Capture the cell that displays the provided text and extract its (X, Y) central coordinate. 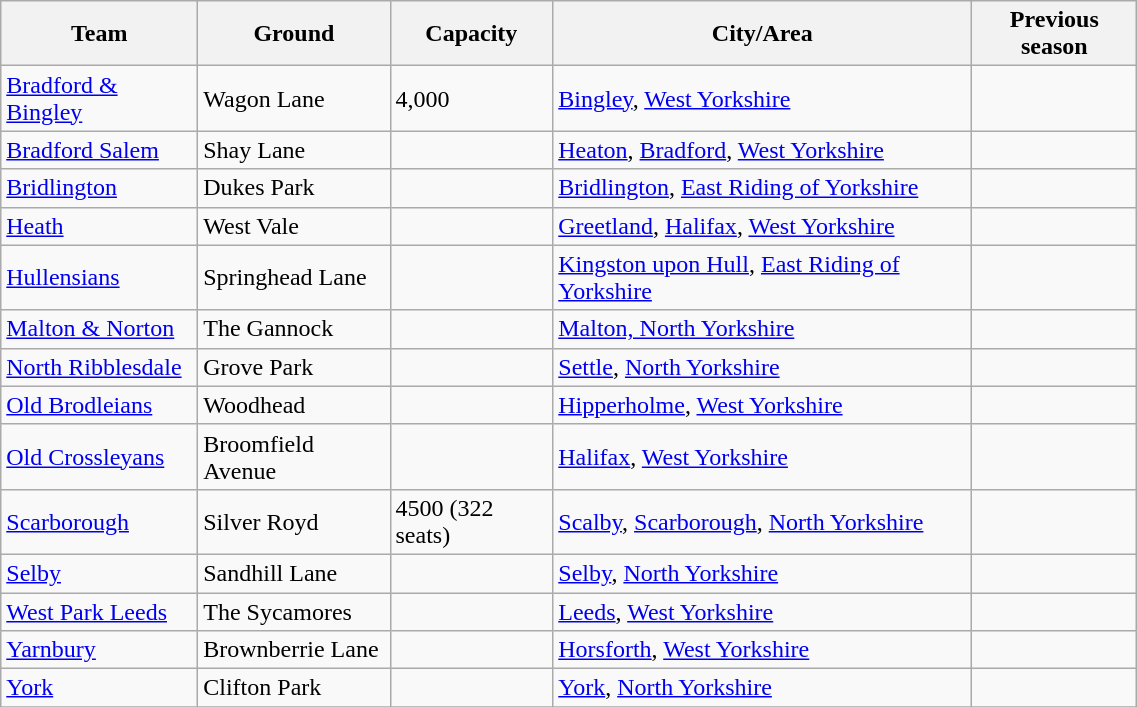
Grove Park (294, 367)
North Ribblesdale (100, 367)
Settle, North Yorkshire (762, 367)
York (100, 688)
Springhead Lane (294, 278)
West Park Leeds (100, 611)
Clifton Park (294, 688)
Scalby, Scarborough, North Yorkshire (762, 522)
Wagon Lane (294, 98)
Leeds, West Yorkshire (762, 611)
Greetland, Halifax, West Yorkshire (762, 226)
Bridlington (100, 188)
Selby, North Yorkshire (762, 573)
Bingley, West Yorkshire (762, 98)
Halifax, West Yorkshire (762, 456)
Woodhead (294, 405)
Team (100, 34)
Old Crossleyans (100, 456)
4500 (322 seats) (472, 522)
Brownberrie Lane (294, 650)
Old Brodleians (100, 405)
Heaton, Bradford, West Yorkshire (762, 150)
Kingston upon Hull, East Riding of Yorkshire (762, 278)
Bradford Salem (100, 150)
Shay Lane (294, 150)
Malton & Norton (100, 329)
4,000 (472, 98)
Malton, North Yorkshire (762, 329)
Ground (294, 34)
Sandhill Lane (294, 573)
Selby (100, 573)
West Vale (294, 226)
Heath (100, 226)
Bridlington, East Riding of Yorkshire (762, 188)
The Gannock (294, 329)
Previous season (1054, 34)
Capacity (472, 34)
The Sycamores (294, 611)
York, North Yorkshire (762, 688)
Scarborough (100, 522)
Hullensians (100, 278)
Broomfield Avenue (294, 456)
Horsforth, West Yorkshire (762, 650)
Silver Royd (294, 522)
Yarnbury (100, 650)
Dukes Park (294, 188)
City/Area (762, 34)
Bradford & Bingley (100, 98)
Hipperholme, West Yorkshire (762, 405)
